Provide the [X, Y] coordinate of the cell's center where the given text is located.  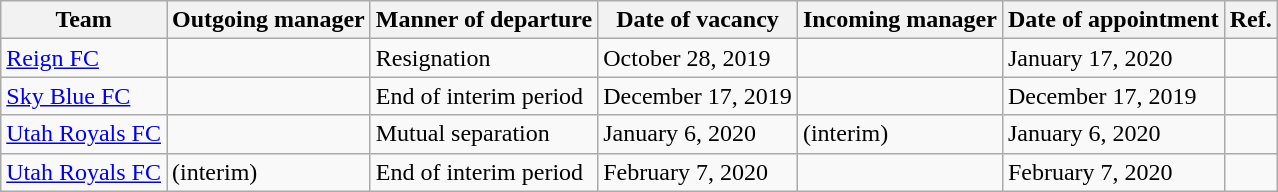
Incoming manager [900, 20]
October 28, 2019 [698, 58]
Sky Blue FC [84, 96]
Manner of departure [484, 20]
Resignation [484, 58]
Mutual separation [484, 134]
Ref. [1250, 20]
Date of vacancy [698, 20]
January 17, 2020 [1113, 58]
Reign FC [84, 58]
Team [84, 20]
Outgoing manager [268, 20]
Date of appointment [1113, 20]
